Locate the cell with the specified text and output its [X, Y] center coordinate. 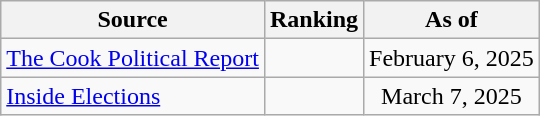
Inside Elections [133, 96]
Ranking [314, 20]
February 6, 2025 [452, 58]
As of [452, 20]
The Cook Political Report [133, 58]
March 7, 2025 [452, 96]
Source [133, 20]
